Extract the (X, Y) coordinate from the center of the cell holding the provided text.  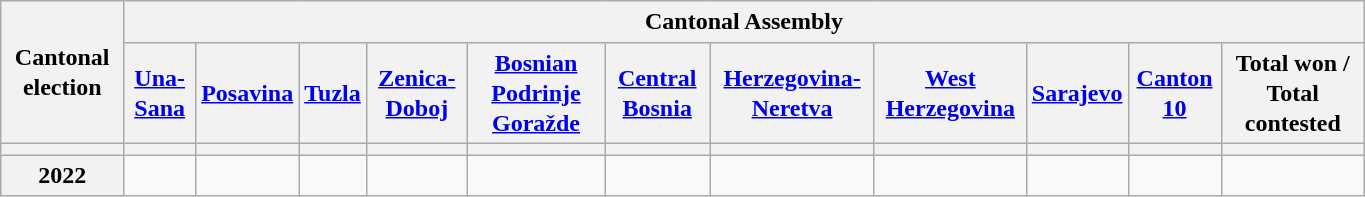
Tuzla (333, 93)
Total won / Total contested (1292, 93)
Bosnian Podrinje Goražde (536, 93)
Cantonal Assembly (744, 22)
Herzegovina-Neretva (792, 93)
2022 (62, 176)
Canton 10 (1174, 93)
Zenica-Doboj (416, 93)
Posavina (248, 93)
Central Bosnia (658, 93)
West Herzegovina (950, 93)
Una-Sana (160, 93)
Cantonal election (62, 72)
Sarajevo (1077, 93)
